Scan for the cell matching the given text and deliver its (X, Y) coordinate at center. 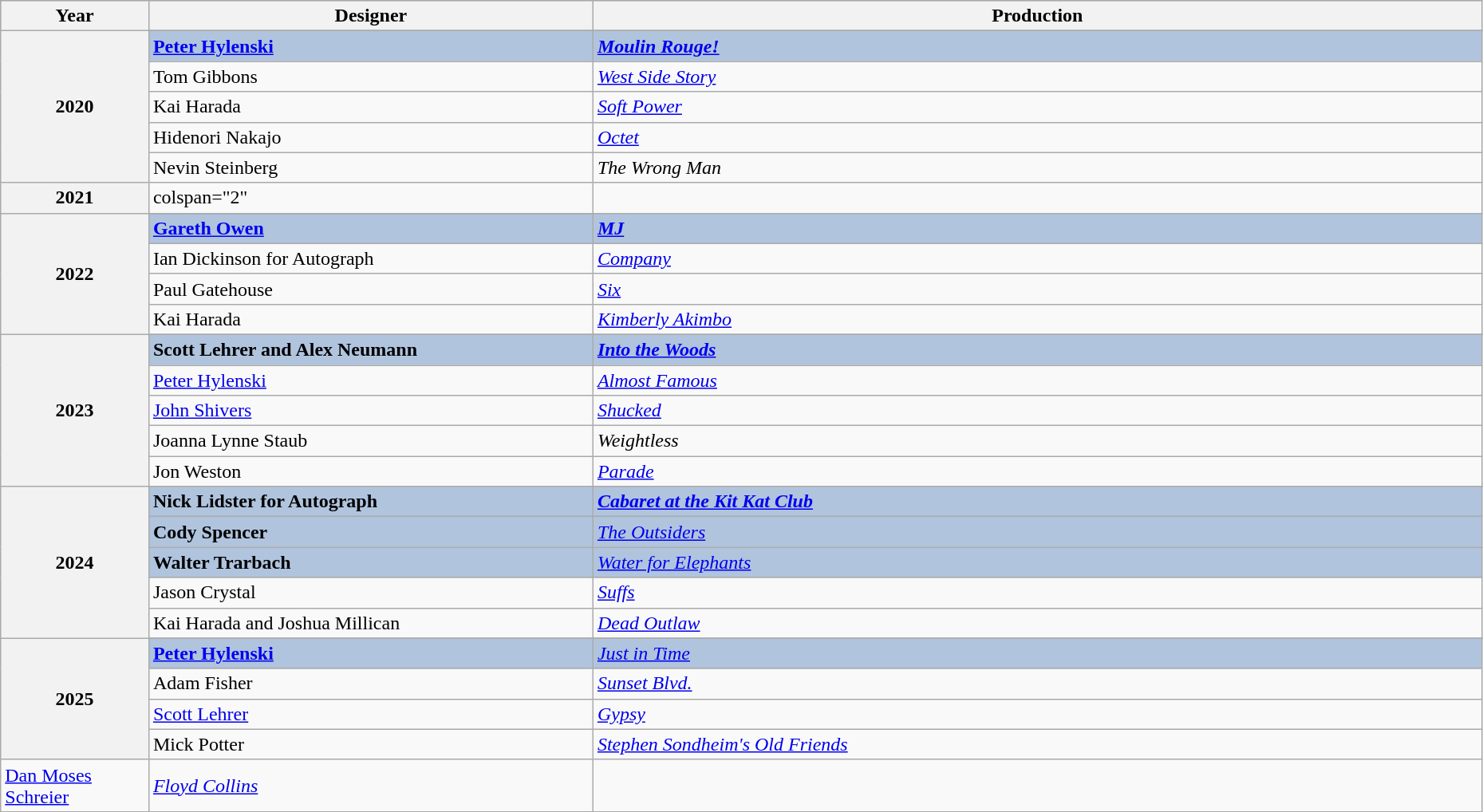
Joanna Lynne Staub (370, 441)
Water for Elephants (1037, 562)
Production (1037, 16)
Kai Harada and Joshua Millican (370, 623)
Cabaret at the Kit Kat Club (1037, 502)
Designer (370, 16)
Into the Woods (1037, 349)
Scott Lehrer (370, 714)
2022 (75, 274)
Jason Crystal (370, 593)
2025 (75, 699)
MJ (1037, 228)
2020 (75, 107)
Company (1037, 258)
Dead Outlaw (1037, 623)
Adam Fisher (370, 684)
Gareth Owen (370, 228)
The Wrong Man (1037, 168)
Scott Lehrer and Alex Neumann (370, 349)
colspan="2" (370, 198)
Cody Spencer (370, 532)
2023 (75, 410)
Kimberly Akimbo (1037, 319)
Mick Potter (370, 744)
The Outsiders (1037, 532)
Nick Lidster for Autograph (370, 502)
John Shivers (370, 411)
Nevin Steinberg (370, 168)
Gypsy (1037, 714)
Six (1037, 289)
Floyd Collins (370, 785)
Almost Famous (1037, 380)
Just in Time (1037, 653)
Dan Moses Schreier (75, 785)
2021 (75, 198)
Walter Trarbach (370, 562)
Soft Power (1037, 107)
Ian Dickinson for Autograph (370, 258)
West Side Story (1037, 77)
Year (75, 16)
Octet (1037, 137)
Hidenori Nakajo (370, 137)
Tom Gibbons (370, 77)
Sunset Blvd. (1037, 684)
Parade (1037, 471)
2024 (75, 562)
Moulin Rouge! (1037, 46)
Stephen Sondheim's Old Friends (1037, 744)
Paul Gatehouse (370, 289)
Jon Weston (370, 471)
Weightless (1037, 441)
Shucked (1037, 411)
Suffs (1037, 593)
